Capture the cell that displays the provided text and extract its (x, y) central coordinate. 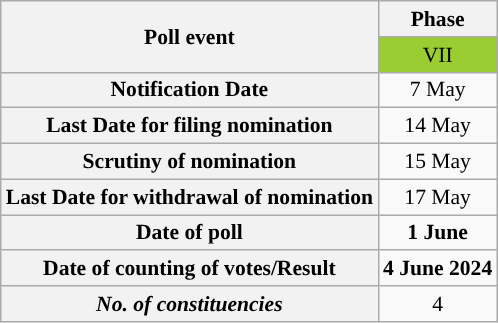
Poll event (190, 36)
17 May (438, 197)
7 May (438, 90)
14 May (438, 126)
Notification Date (190, 90)
4 (438, 304)
Date of poll (190, 232)
Last Date for withdrawal of nomination (190, 197)
Phase (438, 19)
1 June (438, 232)
Last Date for filing nomination (190, 126)
15 May (438, 161)
VII (438, 54)
Scrutiny of nomination (190, 161)
No. of constituencies (190, 304)
Date of counting of votes/Result (190, 268)
4 June 2024 (438, 268)
